Output the (X, Y) coordinate of the center of the cell containing the given text.  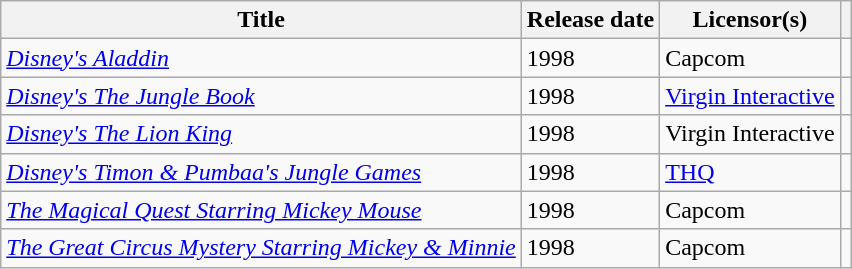
THQ (750, 172)
Disney's Timon & Pumbaa's Jungle Games (262, 172)
Disney's Aladdin (262, 58)
The Great Circus Mystery Starring Mickey & Minnie (262, 248)
Disney's The Lion King (262, 134)
Licensor(s) (750, 20)
Release date (590, 20)
Title (262, 20)
Disney's The Jungle Book (262, 96)
The Magical Quest Starring Mickey Mouse (262, 210)
